Determine the [X, Y] coordinate at the center of the cell enclosing the given text.  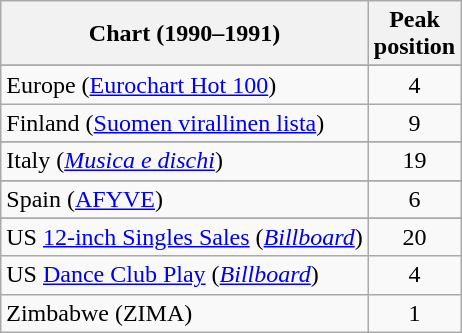
US Dance Club Play (Billboard) [185, 275]
9 [414, 123]
US 12-inch Singles Sales (Billboard) [185, 237]
20 [414, 237]
Spain (AFYVE) [185, 199]
1 [414, 313]
Zimbabwe (ZIMA) [185, 313]
Italy (Musica e dischi) [185, 161]
6 [414, 199]
Europe (Eurochart Hot 100) [185, 85]
Chart (1990–1991) [185, 34]
Finland (Suomen virallinen lista) [185, 123]
19 [414, 161]
Peakposition [414, 34]
